Detect which cell encompasses the target text, then output its (X, Y) center coordinate. 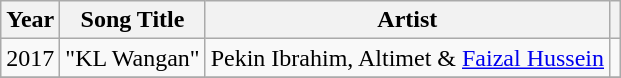
Artist (407, 20)
Song Title (132, 20)
2017 (30, 58)
"KL Wangan" (132, 58)
Pekin Ibrahim, Altimet & Faizal Hussein (407, 58)
Year (30, 20)
